Return (x, y) of the center of cell containing provided text 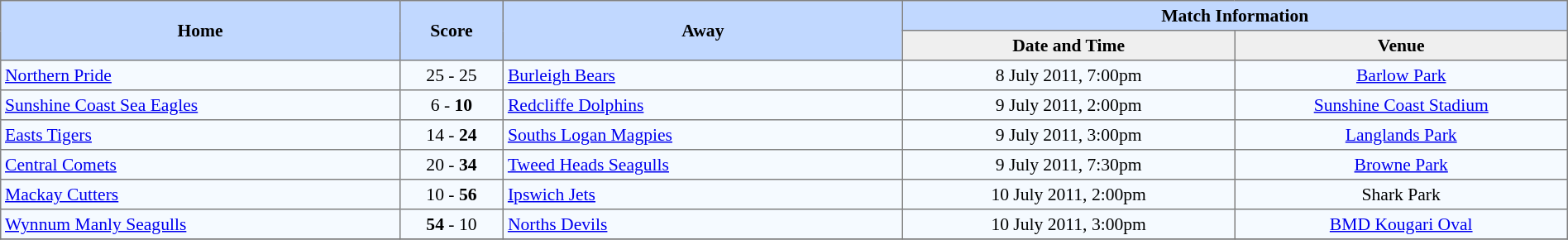
Northern Pride (200, 75)
Ipswich Jets (703, 194)
Sunshine Coast Sea Eagles (200, 105)
Home (200, 31)
BMD Kougari Oval (1401, 224)
Burleigh Bears (703, 75)
10 - 56 (452, 194)
Redcliffe Dolphins (703, 105)
Away (703, 31)
20 - 34 (452, 165)
Date and Time (1068, 46)
10 July 2011, 2:00pm (1068, 194)
9 July 2011, 2:00pm (1068, 105)
Venue (1401, 46)
Norths Devils (703, 224)
14 - 24 (452, 135)
Browne Park (1401, 165)
Central Comets (200, 165)
9 July 2011, 3:00pm (1068, 135)
Wynnum Manly Seagulls (200, 224)
6 - 10 (452, 105)
9 July 2011, 7:30pm (1068, 165)
54 - 10 (452, 224)
Easts Tigers (200, 135)
25 - 25 (452, 75)
Tweed Heads Seagulls (703, 165)
Souths Logan Magpies (703, 135)
8 July 2011, 7:00pm (1068, 75)
Sunshine Coast Stadium (1401, 105)
Langlands Park (1401, 135)
10 July 2011, 3:00pm (1068, 224)
Shark Park (1401, 194)
Match Information (1235, 16)
Barlow Park (1401, 75)
Score (452, 31)
Mackay Cutters (200, 194)
